Search for the cell housing the specified text and yield its (x, y) center coordinate. 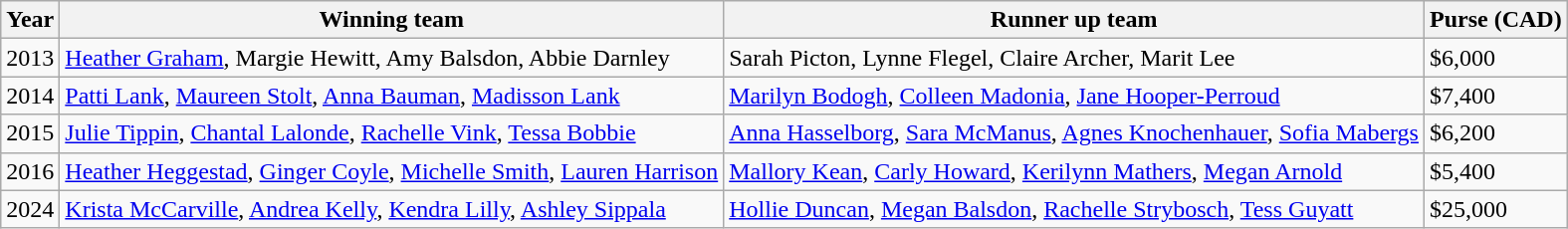
Hollie Duncan, Megan Balsdon, Rachelle Strybosch, Tess Guyatt (1074, 209)
$6,200 (1495, 133)
Mallory Kean, Carly Howard, Kerilynn Mathers, Megan Arnold (1074, 171)
Winning team (392, 20)
$6,000 (1495, 58)
$5,400 (1495, 171)
Purse (CAD) (1495, 20)
Year (30, 20)
2015 (30, 133)
Julie Tippin, Chantal Lalonde, Rachelle Vink, Tessa Bobbie (392, 133)
2013 (30, 58)
2014 (30, 96)
Runner up team (1074, 20)
2016 (30, 171)
Marilyn Bodogh, Colleen Madonia, Jane Hooper-Perroud (1074, 96)
Anna Hasselborg, Sara McManus, Agnes Knochenhauer, Sofia Mabergs (1074, 133)
$25,000 (1495, 209)
Sarah Picton, Lynne Flegel, Claire Archer, Marit Lee (1074, 58)
Heather Graham, Margie Hewitt, Amy Balsdon, Abbie Darnley (392, 58)
Patti Lank, Maureen Stolt, Anna Bauman, Madisson Lank (392, 96)
$7,400 (1495, 96)
Heather Heggestad, Ginger Coyle, Michelle Smith, Lauren Harrison (392, 171)
Krista McCarville, Andrea Kelly, Kendra Lilly, Ashley Sippala (392, 209)
2024 (30, 209)
